Provide the [x, y] coordinate of the cell's center where the given text is located.  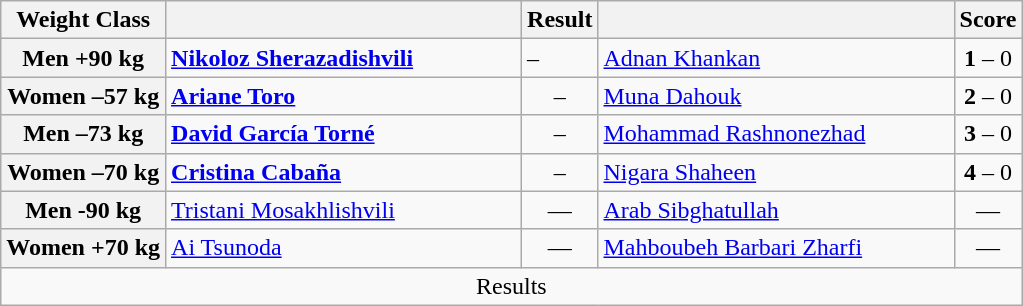
Mahboubeh Barbari Zharfi [776, 248]
Mohammad Rashnonezhad [776, 134]
Results [512, 286]
Nigara Shaheen [776, 172]
Men +90 kg [84, 58]
Result [560, 20]
Arab Sibghatullah [776, 210]
Adnan Khankan [776, 58]
Score [988, 20]
Men –73 kg [84, 134]
3 – 0 [988, 134]
Tristani Mosakhlishvili [344, 210]
Women –57 kg [84, 96]
1 – 0 [988, 58]
David García Torné [344, 134]
Women +70 kg [84, 248]
Nikoloz Sherazadishvili [344, 58]
Ai Tsunoda [344, 248]
Muna Dahouk [776, 96]
2 – 0 [988, 96]
Weight Class [84, 20]
Ariane Toro [344, 96]
Men -90 kg [84, 210]
Cristina Cabaña [344, 172]
4 – 0 [988, 172]
Women –70 kg [84, 172]
